Provide the [x, y] coordinate of the cell's center where the given text is located.  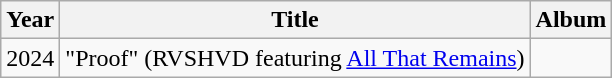
2024 [30, 58]
Year [30, 20]
"Proof" (RVSHVD featuring All That Remains) [295, 58]
Album [571, 20]
Title [295, 20]
